Scan for the cell matching the given text and deliver its [x, y] coordinate at center. 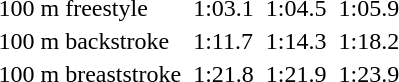
1:11.7 [224, 41]
1:14.3 [296, 41]
